Return [x, y] of the center of cell containing provided text 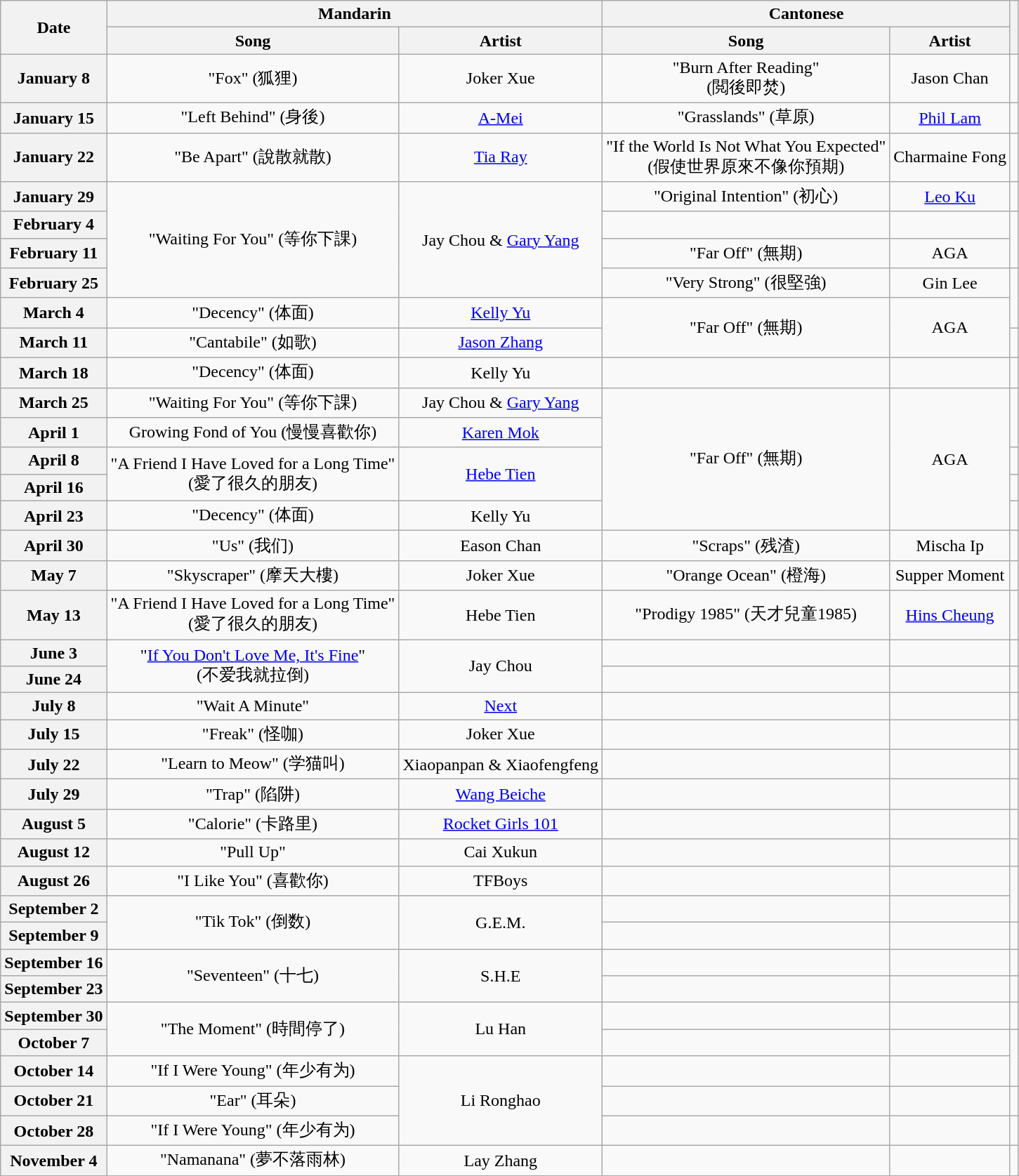
August 26 [53, 880]
April 30 [53, 546]
July 29 [53, 795]
G.E.M. [501, 923]
Xiaopanpan & Xiaofengfeng [501, 764]
"I Like You" (喜歡你) [253, 880]
January 29 [53, 197]
"Calorie" (卡路里) [253, 824]
Jay Chou [501, 666]
March 18 [53, 372]
"Learn to Meow" (学猫叫) [253, 764]
June 24 [53, 680]
TFBoys [501, 880]
March 4 [53, 313]
July 22 [53, 764]
May 7 [53, 576]
"Prodigy 1985" (天才兒童1985) [746, 615]
S.H.E [501, 976]
January 22 [53, 157]
"Freak" (怪咖) [253, 734]
April 16 [53, 487]
"Trap" (陷阱) [253, 795]
February 25 [53, 284]
October 28 [53, 1130]
Leo Ku [950, 197]
Eason Chan [501, 546]
January 15 [53, 118]
February 4 [53, 225]
"The Moment" (時間停了) [253, 1029]
April 8 [53, 461]
Phil Lam [950, 118]
Cantonese [806, 14]
September 23 [53, 989]
"Very Strong" (很堅強) [746, 284]
September 16 [53, 963]
Wang Beiche [501, 795]
"Burn After Reading"(閲後即焚) [746, 79]
August 12 [53, 852]
"Seventeen" (十七) [253, 976]
"Pull Up" [253, 852]
Mandarin [355, 14]
August 5 [53, 824]
November 4 [53, 1161]
September 9 [53, 936]
"Namanana" (夢不落雨林) [253, 1161]
Karen Mok [501, 432]
"Left Behind" (身後) [253, 118]
March 11 [53, 343]
"Wait A Minute" [253, 706]
"Tik Tok" (倒数) [253, 923]
Jason Zhang [501, 343]
Hins Cheung [950, 615]
October 21 [53, 1101]
Next [501, 706]
"Cantabile" (如歌) [253, 343]
"Fox" (狐狸) [253, 79]
"Grasslands" (草原) [746, 118]
September 2 [53, 909]
February 11 [53, 253]
"Ear" (耳朵) [253, 1101]
Supper Moment [950, 576]
"If the World Is Not What You Expected"(假使世界原來不像你預期) [746, 157]
"Skyscraper" (摩天大樓) [253, 576]
Mischa Ip [950, 546]
A-Mei [501, 118]
Growing Fond of You (慢慢喜歡你) [253, 432]
July 15 [53, 734]
Jason Chan [950, 79]
June 3 [53, 652]
Cai Xukun [501, 852]
"Us" (我们) [253, 546]
"If You Don't Love Me, It's Fine"(不爱我就拉倒) [253, 666]
March 25 [53, 403]
Tia Ray [501, 157]
Lay Zhang [501, 1161]
Li Ronghao [501, 1101]
May 13 [53, 615]
Lu Han [501, 1029]
September 30 [53, 1016]
July 8 [53, 706]
October 7 [53, 1043]
"Scraps" (残渣) [746, 546]
Gin Lee [950, 284]
Charmaine Fong [950, 157]
"Be Apart" (說散就散) [253, 157]
April 1 [53, 432]
April 23 [53, 515]
Rocket Girls 101 [501, 824]
October 14 [53, 1071]
"Orange Ocean" (橙海) [746, 576]
"Original Intention" (初心) [746, 197]
January 8 [53, 79]
Date [53, 27]
